Extract the [X, Y] coordinate from the center of the cell holding the provided text.  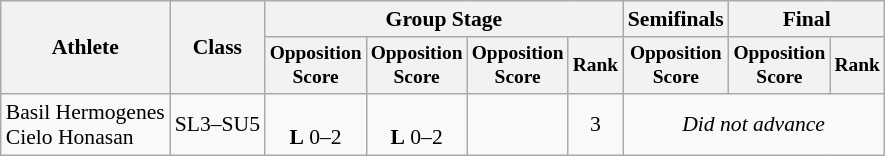
Did not advance [754, 124]
Semifinals [676, 19]
Class [218, 48]
3 [596, 124]
Athlete [86, 48]
Final [807, 19]
Basil HermogenesCielo Honasan [86, 124]
SL3–SU5 [218, 124]
Group Stage [444, 19]
